Output the (X, Y) coordinate of the center of the cell containing the given text.  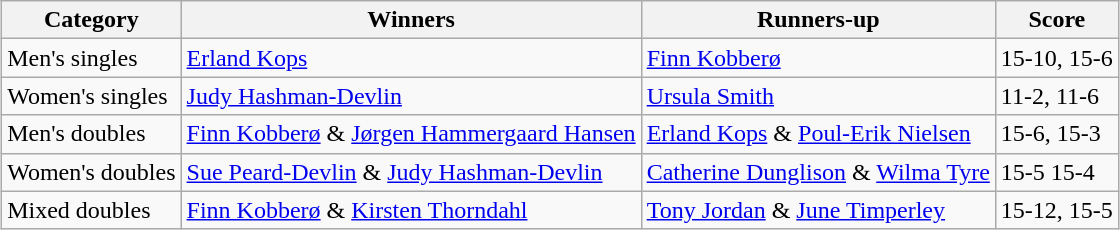
Men's singles (92, 58)
Runners-up (818, 20)
Finn Kobberø & Jørgen Hammergaard Hansen (411, 134)
Finn Kobberø (818, 58)
Winners (411, 20)
Mixed doubles (92, 210)
15-6, 15-3 (1056, 134)
Ursula Smith (818, 96)
Judy Hashman-Devlin (411, 96)
15-12, 15-5 (1056, 210)
15-10, 15-6 (1056, 58)
Women's singles (92, 96)
15-5 15-4 (1056, 172)
Catherine Dunglison & Wilma Tyre (818, 172)
Men's doubles (92, 134)
Sue Peard-Devlin & Judy Hashman-Devlin (411, 172)
Women's doubles (92, 172)
Erland Kops & Poul-Erik Nielsen (818, 134)
Tony Jordan & June Timperley (818, 210)
Score (1056, 20)
Category (92, 20)
Finn Kobberø & Kirsten Thorndahl (411, 210)
Erland Kops (411, 58)
11-2, 11-6 (1056, 96)
